Output the [x, y] coordinate of the center of the cell containing the given text.  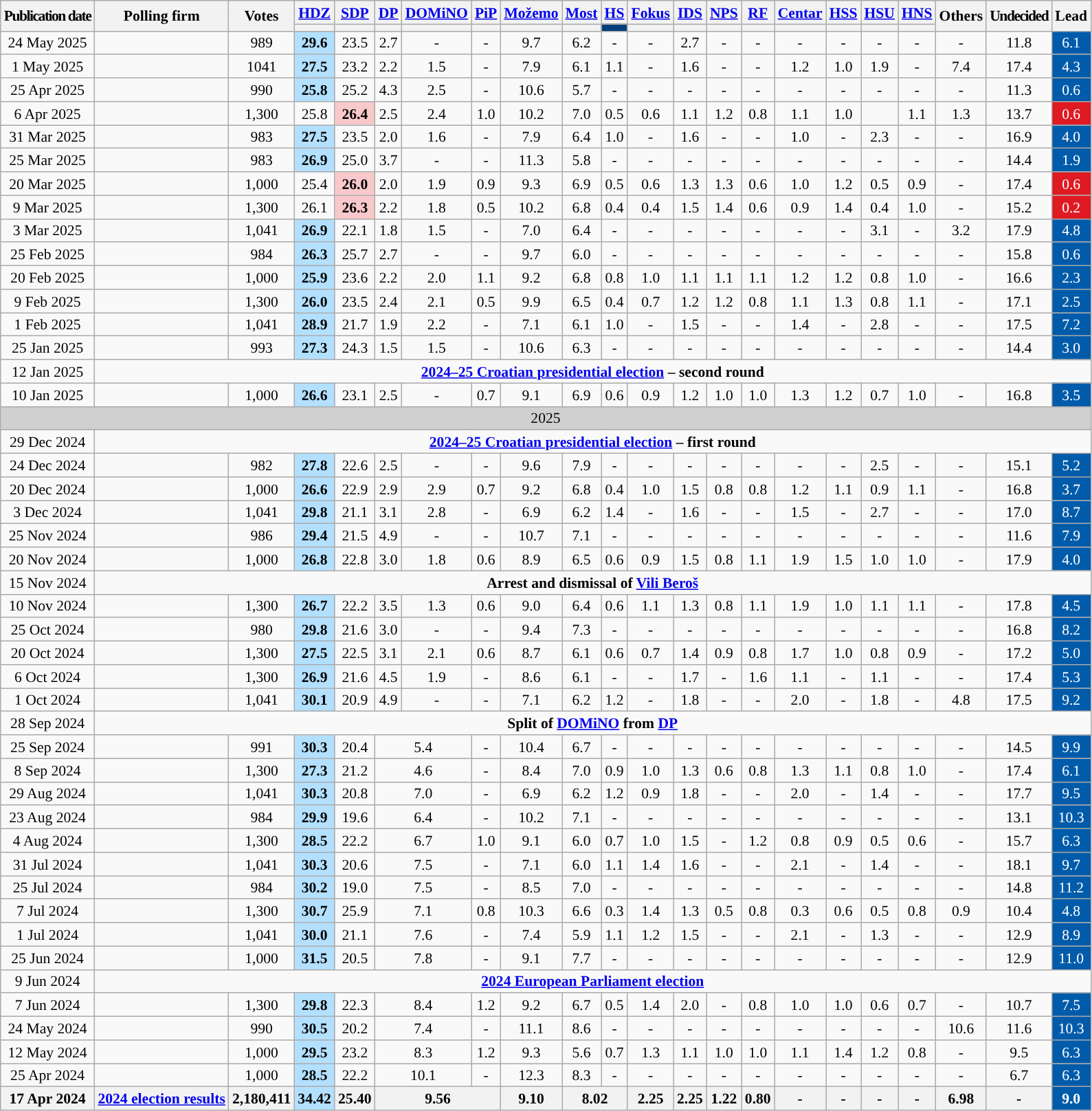
30.5 [315, 1028]
10 Jan 2025 [48, 395]
7.8 [423, 958]
13.7 [1018, 113]
20 Nov 2024 [48, 559]
20 Dec 2024 [48, 489]
1 Jul 2024 [48, 934]
Možemo [531, 12]
26.4 [355, 113]
20.8 [355, 793]
23.1 [355, 395]
15.8 [1018, 254]
993 [261, 348]
9.10 [531, 1099]
25.4 [315, 184]
Most [581, 12]
6 Apr 2025 [48, 113]
29.6 [315, 43]
1 Feb 2025 [48, 324]
34.42 [315, 1099]
25 Sep 2024 [48, 747]
30.7 [315, 911]
6.98 [961, 1099]
HS [614, 12]
Others [961, 16]
12 Jan 2025 [48, 371]
25 Feb 2025 [48, 254]
1 Oct 2024 [48, 700]
16.6 [1018, 278]
8 Sep 2024 [48, 770]
26.1 [315, 207]
30.0 [315, 934]
25.7 [355, 254]
20.2 [355, 1028]
24 May 2024 [48, 1028]
20 Mar 2025 [48, 184]
17.1 [1018, 301]
5.0 [1071, 653]
15.2 [1018, 207]
Lead [1071, 16]
29 Aug 2024 [48, 793]
14.8 [1018, 888]
11.8 [1018, 43]
22.5 [355, 653]
20.5 [355, 958]
22.6 [355, 465]
31.5 [315, 958]
5.2 [1071, 465]
18.1 [1018, 864]
15.7 [1018, 841]
RF [758, 12]
8.5 [531, 888]
31 Jul 2024 [48, 864]
25 Apr 2025 [48, 90]
7.3 [581, 630]
25 Jan 2025 [48, 348]
5.4 [423, 747]
989 [261, 43]
SDP [355, 12]
2,180,411 [261, 1099]
21.7 [355, 324]
9 Mar 2025 [48, 207]
25 Oct 2024 [48, 630]
DP [389, 12]
21.5 [355, 536]
26.7 [315, 606]
IDS [690, 12]
6.6 [581, 911]
28.9 [315, 324]
20 Oct 2024 [48, 653]
29.9 [315, 817]
Polling firm [161, 16]
HSS [844, 12]
Arrest and dismissal of Vili Beroš [592, 582]
22.1 [355, 230]
991 [261, 747]
3.2 [961, 230]
21.2 [355, 770]
Votes [261, 16]
0.80 [758, 1099]
15 Nov 2024 [48, 582]
Fokus [650, 12]
25 Mar 2025 [48, 160]
HNS [917, 12]
7 Jul 2024 [48, 911]
29.4 [315, 536]
12 May 2024 [48, 1052]
29.5 [315, 1052]
24 Dec 2024 [48, 465]
1 May 2025 [48, 67]
12.3 [531, 1075]
11.1 [531, 1028]
30.2 [315, 888]
Undecided [1018, 16]
2025 [546, 418]
8.02 [595, 1099]
17.8 [1018, 606]
25 Jun 2024 [48, 958]
1.22 [724, 1099]
9 Jun 2024 [48, 981]
25.40 [355, 1099]
5.7 [581, 90]
28 Sep 2024 [48, 723]
22.3 [355, 1005]
9.6 [531, 465]
2024–25 Croatian presidential election – second round [592, 371]
9.56 [438, 1099]
20.9 [355, 700]
7.7 [581, 958]
2024 election results [161, 1099]
11.0 [1071, 958]
29 Dec 2024 [48, 442]
24 May 2025 [48, 43]
980 [261, 630]
6 Oct 2024 [48, 676]
2024–25 Croatian presidential election – first round [592, 442]
10 Nov 2024 [48, 606]
20.4 [355, 747]
982 [261, 465]
22.8 [355, 559]
27.8 [315, 465]
986 [261, 536]
Split of DOMiNO from DP [592, 723]
30.1 [315, 700]
0.2 [1071, 207]
17 Apr 2024 [48, 1099]
4.6 [423, 770]
3 Mar 2025 [48, 230]
4 Aug 2024 [48, 841]
25 Apr 2024 [48, 1075]
PiP [487, 12]
17.0 [1018, 512]
5.8 [581, 160]
23 Aug 2024 [48, 817]
24.3 [355, 348]
19.0 [355, 888]
3 Dec 2024 [48, 512]
9 Feb 2025 [48, 301]
25.2 [355, 90]
7.2 [1071, 324]
22.9 [355, 489]
7.6 [423, 934]
HDZ [315, 12]
5.3 [1071, 676]
25 Nov 2024 [48, 536]
Publication date [48, 16]
11.2 [1071, 888]
25 Jul 2024 [48, 888]
HSU [880, 12]
9.4 [531, 630]
13.1 [1018, 817]
14.5 [1018, 747]
19.6 [355, 817]
20.6 [355, 864]
23.6 [355, 278]
5.9 [581, 934]
26.8 [315, 559]
2024 European Parliament election [592, 981]
17.2 [1018, 653]
20 Feb 2025 [48, 278]
15.1 [1018, 465]
31 Mar 2025 [48, 137]
Centar [800, 12]
10.1 [423, 1075]
8.2 [1071, 630]
DOMiNO [437, 12]
NPS [724, 12]
1041 [261, 67]
25.0 [355, 160]
5.6 [581, 1052]
16.9 [1018, 137]
17.7 [1018, 793]
7 Jun 2024 [48, 1005]
